Scan for the cell matching the given text and deliver its [x, y] coordinate at center. 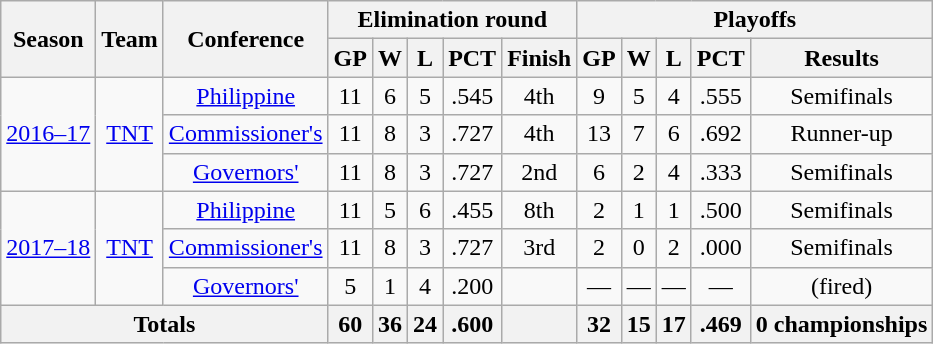
36 [390, 324]
.000 [720, 248]
(fired) [841, 286]
Results [841, 58]
0 [638, 248]
60 [350, 324]
.500 [720, 210]
Playoffs [755, 20]
Finish [540, 58]
2016–17 [48, 134]
Team [130, 39]
.455 [472, 210]
2nd [540, 172]
17 [674, 324]
3rd [540, 248]
Totals [164, 324]
2017–18 [48, 248]
8th [540, 210]
.469 [720, 324]
.333 [720, 172]
.600 [472, 324]
24 [426, 324]
.545 [472, 96]
0 championships [841, 324]
.200 [472, 286]
Elimination round [452, 20]
13 [599, 134]
32 [599, 324]
.692 [720, 134]
Conference [246, 39]
Season [48, 39]
.555 [720, 96]
15 [638, 324]
7 [638, 134]
9 [599, 96]
Runner-up [841, 134]
